For the text-containing cell, return its midpoint in [X, Y] coordinate format. 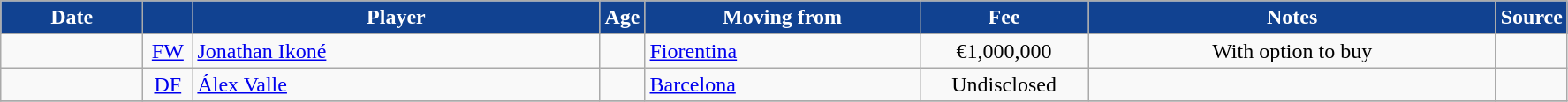
Álex Valle [396, 84]
Moving from [783, 18]
Barcelona [783, 84]
FW [168, 51]
Player [396, 18]
Date [72, 18]
Age [622, 18]
Jonathan Ikoné [396, 51]
Undisclosed [1004, 84]
Fiorentina [783, 51]
DF [168, 84]
€1,000,000 [1004, 51]
With option to buy [1292, 51]
Notes [1292, 18]
Source [1532, 18]
Fee [1004, 18]
